Identify which cell holds the provided text, then report its (x, y) central coordinate. 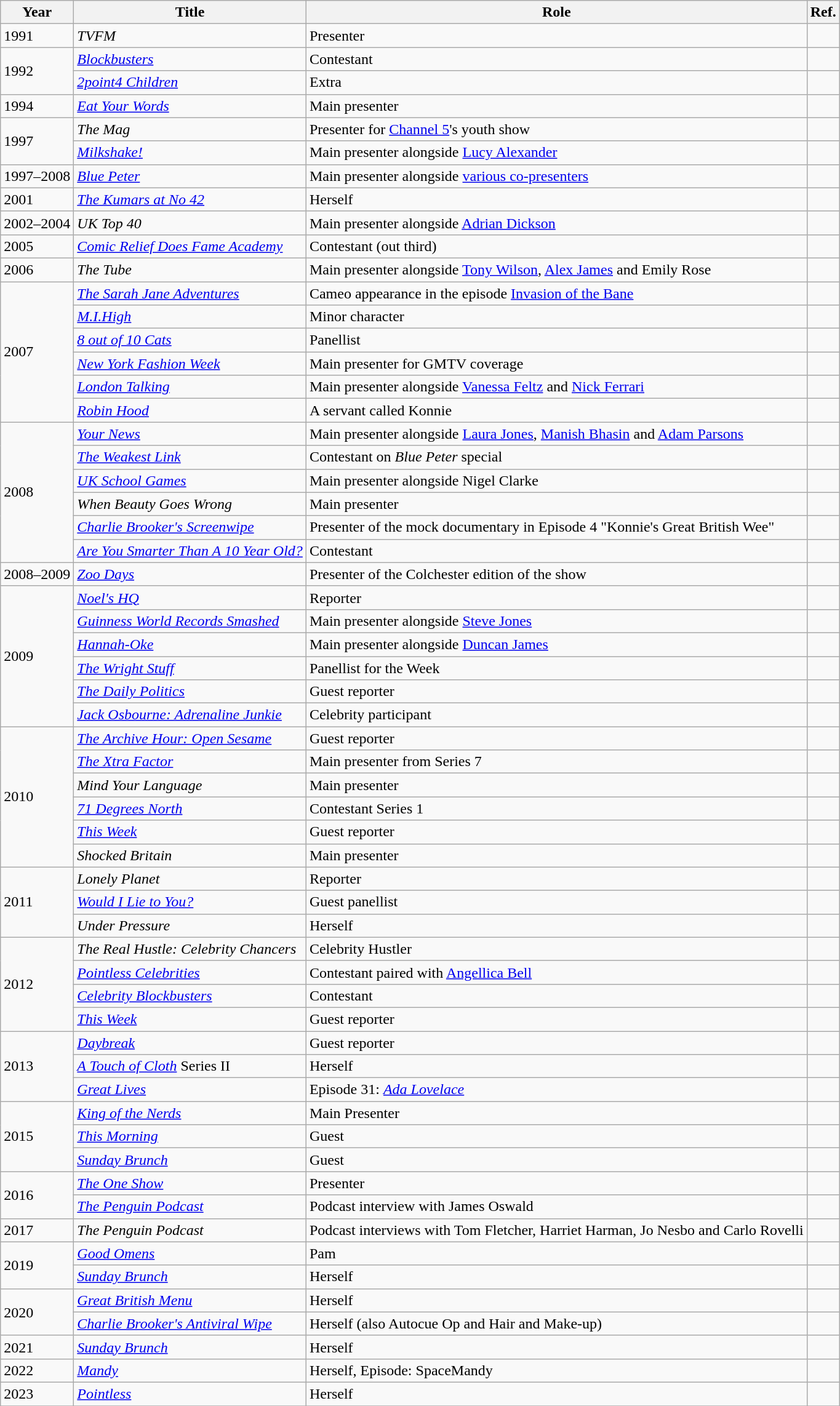
Mind Your Language (190, 785)
Main presenter alongside Tony Wilson, Alex James and Emily Rose (556, 270)
Hannah-Oke (190, 644)
Guest panellist (556, 902)
1991 (37, 36)
Pointless (190, 1394)
Herself (also Autocue Op and Hair and Make-up) (556, 1324)
UK Top 40 (190, 223)
Are You Smarter Than A 10 Year Old? (190, 551)
New York Fashion Week (190, 364)
2013 (37, 1066)
Robin Hood (190, 410)
The Sarah Jane Adventures (190, 294)
8 out of 10 Cats (190, 340)
A servant called Konnie (556, 410)
Contestant paired with Angellica Bell (556, 972)
The One Show (190, 1183)
2012 (37, 984)
Shocked Britain (190, 855)
Panellist for the Week (556, 668)
When Beauty Goes Wrong (190, 504)
1997–2008 (37, 176)
Presenter for Channel 5's youth show (556, 129)
Noel's HQ (190, 597)
2009 (37, 656)
Main Presenter (556, 1113)
Year (37, 12)
Contestant on Blue Peter special (556, 457)
Main presenter alongside Nigel Clarke (556, 481)
1997 (37, 141)
Lonely Planet (190, 879)
2015 (37, 1136)
The Archive Hour: Open Sesame (190, 738)
Ref. (823, 12)
The Mag (190, 129)
2010 (37, 797)
Pam (556, 1253)
Eat Your Words (190, 106)
Main presenter alongside various co-presenters (556, 176)
Guinness World Records Smashed (190, 621)
Blockbusters (190, 59)
2005 (37, 246)
King of the Nerds (190, 1113)
71 Degrees North (190, 809)
2006 (37, 270)
2017 (37, 1230)
Milkshake! (190, 153)
Jack Osbourne: Adrenaline Junkie (190, 715)
2point4 Children (190, 82)
Main presenter alongside Lucy Alexander (556, 153)
Main presenter alongside Steve Jones (556, 621)
2008–2009 (37, 574)
2021 (37, 1347)
Main presenter alongside Duncan James (556, 644)
Main presenter alongside Laura Jones, Manish Bhasin and Adam Parsons (556, 434)
Celebrity Blockbusters (190, 996)
2011 (37, 902)
Podcast interviews with Tom Fletcher, Harriet Harman, Jo Nesbo and Carlo Rovelli (556, 1230)
Celebrity participant (556, 715)
The Tube (190, 270)
Role (556, 12)
A Touch of Cloth Series II (190, 1066)
2008 (37, 492)
2002–2004 (37, 223)
Charlie Brooker's Antiviral Wipe (190, 1324)
2007 (37, 352)
2001 (37, 199)
2020 (37, 1312)
Main presenter from Series 7 (556, 762)
2019 (37, 1265)
Would I Lie to You? (190, 902)
Celebrity Hustler (556, 949)
Mandy (190, 1370)
The Wright Stuff (190, 668)
Main presenter for GMTV coverage (556, 364)
Panellist (556, 340)
Blue Peter (190, 176)
2023 (37, 1394)
Podcast interview with James Oswald (556, 1207)
The Real Hustle: Celebrity Chancers (190, 949)
2016 (37, 1195)
Great Lives (190, 1090)
Charlie Brooker's Screenwipe (190, 527)
Your News (190, 434)
Title (190, 12)
Under Pressure (190, 925)
Pointless Celebrities (190, 972)
Herself, Episode: SpaceMandy (556, 1370)
Presenter of the mock documentary in Episode 4 "Konnie's Great British Wee" (556, 527)
M.I.High (190, 317)
Main presenter alongside Vanessa Feltz and Nick Ferrari (556, 387)
Main presenter alongside Adrian Dickson (556, 223)
The Daily Politics (190, 692)
Extra (556, 82)
UK School Games (190, 481)
Minor character (556, 317)
London Talking (190, 387)
The Kumars at No 42 (190, 199)
Comic Relief Does Fame Academy (190, 246)
Good Omens (190, 1253)
The Weakest Link (190, 457)
Episode 31: Ada Lovelace (556, 1090)
The Xtra Factor (190, 762)
This Morning (190, 1136)
Contestant Series 1 (556, 809)
1992 (37, 71)
Contestant (out third) (556, 246)
Zoo Days (190, 574)
Daybreak (190, 1043)
Great British Menu (190, 1300)
2022 (37, 1370)
1994 (37, 106)
Cameo appearance in the episode Invasion of the Bane (556, 294)
TVFM (190, 36)
Presenter of the Colchester edition of the show (556, 574)
